Detect which cell encompasses the target text, then output its (X, Y) center coordinate. 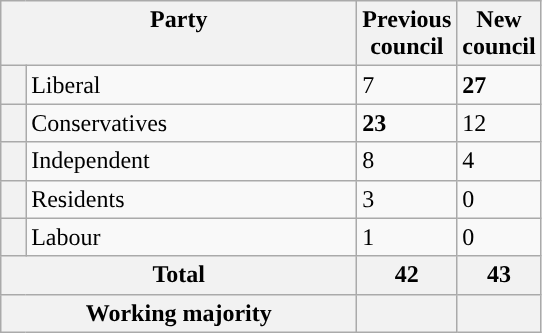
Labour (192, 237)
23 (407, 123)
12 (499, 123)
Residents (192, 199)
1 (407, 237)
New council (499, 34)
Previous council (407, 34)
Party (179, 34)
27 (499, 85)
Conservatives (192, 123)
42 (407, 275)
43 (499, 275)
Independent (192, 161)
Total (179, 275)
3 (407, 199)
7 (407, 85)
Liberal (192, 85)
4 (499, 161)
Working majority (179, 313)
8 (407, 161)
